Locate the cell with the specified text and output its [x, y] center coordinate. 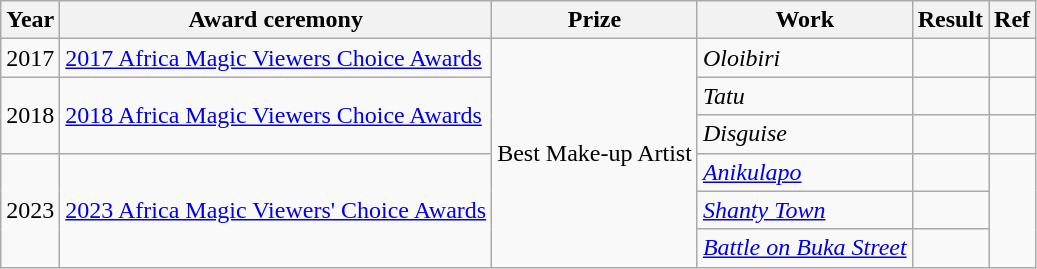
2023 Africa Magic Viewers' Choice Awards [276, 210]
Result [950, 20]
Shanty Town [804, 210]
Award ceremony [276, 20]
Battle on Buka Street [804, 248]
Year [30, 20]
2017 [30, 58]
2017 Africa Magic Viewers Choice Awards [276, 58]
Best Make-up Artist [595, 153]
2023 [30, 210]
Work [804, 20]
2018 Africa Magic Viewers Choice Awards [276, 115]
Ref [1012, 20]
Anikulapo [804, 172]
2018 [30, 115]
Disguise [804, 134]
Tatu [804, 96]
Oloibiri [804, 58]
Prize [595, 20]
